Identify which cell holds the provided text, then report its (X, Y) central coordinate. 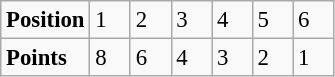
5 (272, 20)
Position (46, 20)
8 (110, 58)
Points (46, 58)
